Capture the cell that displays the provided text and extract its (x, y) central coordinate. 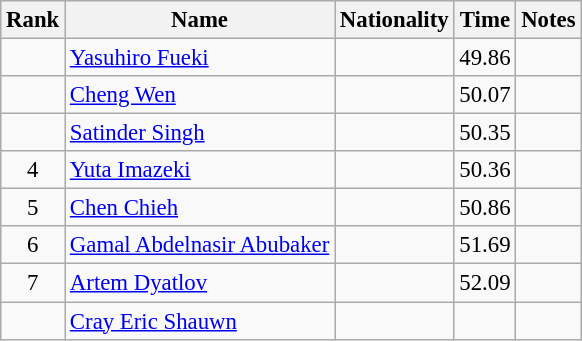
Artem Dyatlov (200, 283)
50.35 (485, 133)
51.69 (485, 245)
Name (200, 20)
Nationality (394, 20)
Time (485, 20)
50.07 (485, 95)
4 (33, 170)
52.09 (485, 283)
Rank (33, 20)
50.86 (485, 208)
Cheng Wen (200, 95)
6 (33, 245)
Yuta Imazeki (200, 170)
Cray Eric Shauwn (200, 321)
Chen Chieh (200, 208)
5 (33, 208)
50.36 (485, 170)
Notes (548, 20)
Yasuhiro Fueki (200, 58)
49.86 (485, 58)
Gamal Abdelnasir Abubaker (200, 245)
7 (33, 283)
Satinder Singh (200, 133)
